Capture the cell that displays the provided text and extract its [x, y] central coordinate. 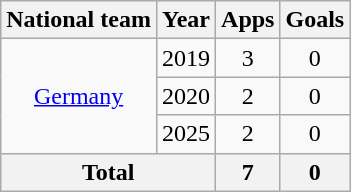
Total [108, 172]
2019 [186, 58]
Goals [315, 20]
Apps [248, 20]
2020 [186, 96]
Germany [79, 96]
3 [248, 58]
2025 [186, 134]
7 [248, 172]
Year [186, 20]
National team [79, 20]
